Capture the cell that displays the provided text and extract its [X, Y] central coordinate. 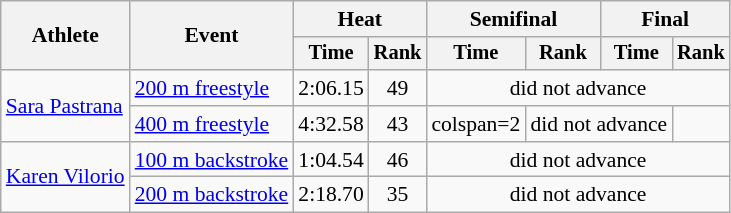
Athlete [66, 36]
400 m freestyle [212, 124]
2:18.70 [330, 195]
100 m backstroke [212, 160]
49 [398, 88]
colspan=2 [476, 124]
Sara Pastrana [66, 106]
Karen Vilorio [66, 178]
46 [398, 160]
200 m freestyle [212, 88]
35 [398, 195]
43 [398, 124]
Event [212, 36]
Semifinal [513, 19]
2:06.15 [330, 88]
Heat [360, 19]
Final [666, 19]
4:32.58 [330, 124]
200 m backstroke [212, 195]
1:04.54 [330, 160]
